Capture the cell that displays the provided text and extract its [X, Y] central coordinate. 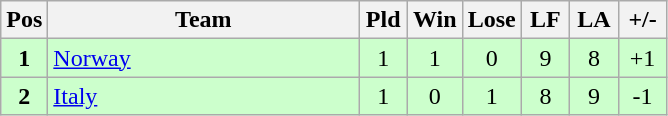
LA [594, 20]
Italy [204, 96]
+1 [642, 58]
Norway [204, 58]
+/- [642, 20]
Pos [24, 20]
Pld [384, 20]
-1 [642, 96]
Lose [492, 20]
Win [434, 20]
Team [204, 20]
LF [546, 20]
2 [24, 96]
